For the text-containing cell, return its midpoint in (X, Y) coordinate format. 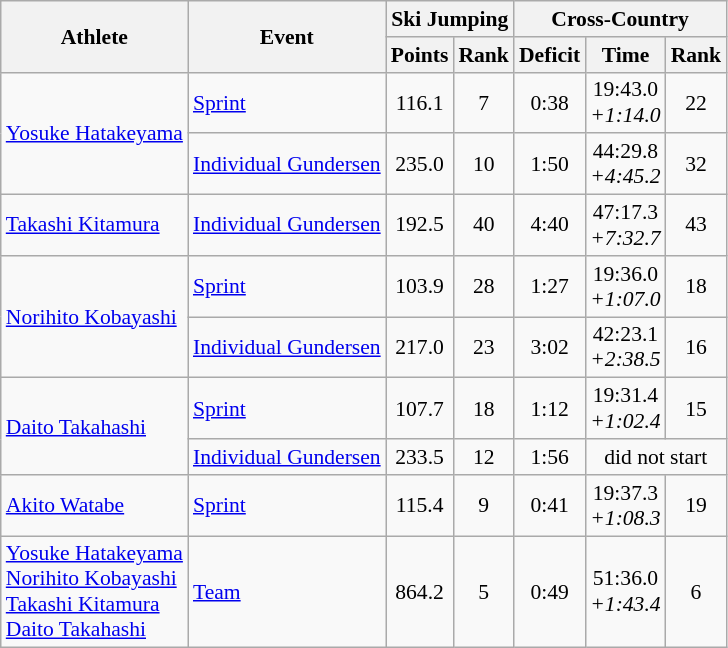
32 (696, 164)
19 (696, 506)
5 (484, 592)
23 (484, 348)
0:41 (550, 506)
did not start (656, 457)
12 (484, 457)
1:56 (550, 457)
107.7 (420, 408)
16 (696, 348)
Yosuke HatakeyamaNorihito KobayashiTakashi KitamuraDaito Takahashi (94, 592)
6 (696, 592)
192.5 (420, 226)
116.1 (420, 102)
3:02 (550, 348)
44:29.8 +4:45.2 (625, 164)
0:38 (550, 102)
103.9 (420, 286)
28 (484, 286)
Team (287, 592)
Deficit (550, 55)
1:27 (550, 286)
7 (484, 102)
Cross-Country (620, 19)
19:37.3 +1:08.3 (625, 506)
19:31.4 +1:02.4 (625, 408)
9 (484, 506)
43 (696, 226)
217.0 (420, 348)
Yosuke Hatakeyama (94, 133)
40 (484, 226)
1:50 (550, 164)
Norihito Kobayashi (94, 317)
10 (484, 164)
1:12 (550, 408)
Points (420, 55)
22 (696, 102)
Athlete (94, 36)
233.5 (420, 457)
42:23.1 +2:38.5 (625, 348)
Event (287, 36)
0:49 (550, 592)
51:36.0 +1:43.4 (625, 592)
15 (696, 408)
Daito Takahashi (94, 426)
235.0 (420, 164)
864.2 (420, 592)
19:36.0 +1:07.0 (625, 286)
Ski Jumping (450, 19)
115.4 (420, 506)
Takashi Kitamura (94, 226)
19:43.0 +1:14.0 (625, 102)
Time (625, 55)
4:40 (550, 226)
47:17.3 +7:32.7 (625, 226)
Akito Watabe (94, 506)
